For the text-containing cell, return its midpoint in [x, y] coordinate format. 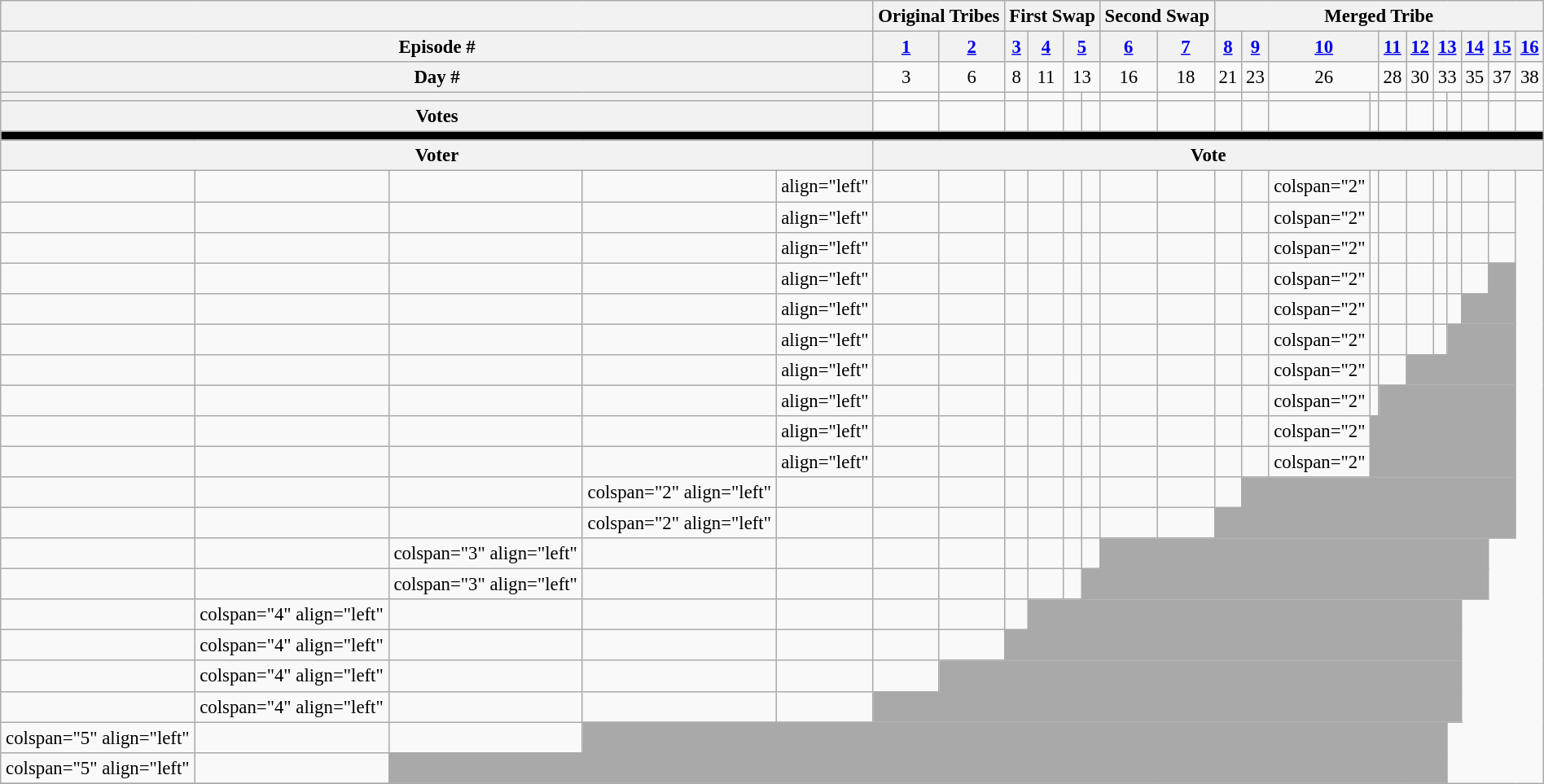
23 [1256, 77]
26 [1324, 77]
21 [1228, 77]
Original Tribes [938, 16]
38 [1529, 77]
Day # [437, 77]
Vote [1208, 155]
Merged Tribe [1379, 16]
Second Swap [1157, 16]
Episode # [437, 47]
1 [906, 47]
5 [1081, 47]
35 [1475, 77]
30 [1420, 77]
First Swap [1052, 16]
14 [1475, 47]
37 [1502, 77]
15 [1502, 47]
28 [1393, 77]
9 [1256, 47]
7 [1186, 47]
33 [1447, 77]
Voter [437, 155]
18 [1186, 77]
2 [972, 47]
10 [1324, 47]
Votes [437, 116]
4 [1046, 47]
12 [1420, 47]
